Return the [X, Y] coordinate for the center point of the cell that contains the specified text.  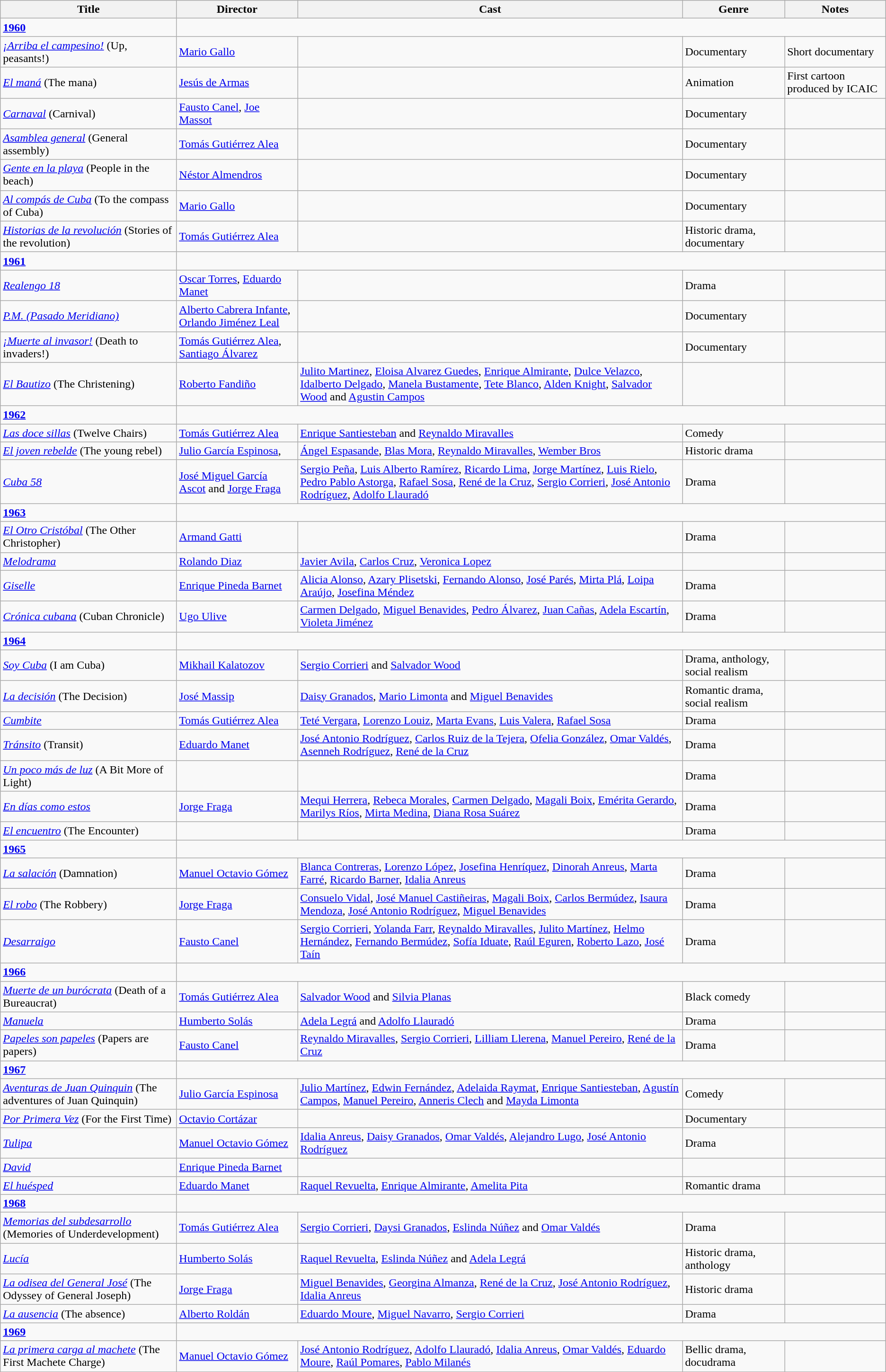
Sergio Corrieri, Daysi Granados, Eslinda Núñez and Omar Valdés [490, 1228]
Blanca Contreras, Lorenzo López, Josefina Henríquez, Dinorah Anreus, Marta Farré, Ricardo Barner, Idalia Anreus [490, 874]
1968 [89, 1204]
Las doce sillas (Twelve Chairs) [89, 433]
Alberto Roldán [237, 1314]
¡Arriba el campesino! (Up, peasants!) [89, 52]
¡Muerte al invasor! (Death to invaders!) [89, 346]
Tránsito (Transit) [89, 745]
Roberto Fandiño [237, 384]
El Otro Cristóbal (The Other Christopher) [89, 537]
Desarraigo [89, 941]
1967 [89, 1070]
Muerte de un burócrata (Death of a Bureaucrat) [89, 997]
José Miguel García Ascot and Jorge Fraga [237, 482]
1960 [89, 27]
Carmen Delgado, Miguel Benavides, Pedro Álvarez, Juan Cañas, Adela Escartín, Violeta Jiménez [490, 616]
El huésped [89, 1186]
Mikhail Kalatozov [237, 665]
Memorias del subdesarrollo (Memories of Underdevelopment) [89, 1228]
Jesús de Armas [237, 82]
P.M. (Pasado Meridiano) [89, 316]
Soy Cuba (I am Cuba) [89, 665]
Javier Avila, Carlos Cruz, Veronica Lopez [490, 561]
El maná (The mana) [89, 82]
Armand Gatti [237, 537]
David [89, 1167]
1962 [89, 415]
1961 [89, 261]
Mequi Herrera, Rebeca Morales, Carmen Delgado, Magali Boix, Emérita Gerardo, Marilys Ríos, Mirta Medina, Diana Rosa Suárez [490, 806]
Gente en la playa (People in the beach) [89, 175]
Romantic drama, social realism [734, 696]
Julio García Espinosa [237, 1094]
La primera carga al machete (The First Machete Charge) [89, 1356]
Carnaval (Carnival) [89, 114]
Enrique Santiesteban and Reynaldo Miravalles [490, 433]
La ausencia (The absence) [89, 1314]
Daisy Granados, Mario Limonta and Miguel Benavides [490, 696]
El Bautizo (The Christening) [89, 384]
Tulipa [89, 1142]
1965 [89, 849]
Idalia Anreus, Daisy Granados, Omar Valdés, Alejandro Lugo, José Antonio Rodríguez [490, 1142]
1966 [89, 972]
Manuela [89, 1021]
First cartoon produced by ICAIC [835, 82]
1964 [89, 641]
Bellic drama, docudrama [734, 1356]
Giselle [89, 586]
Asamblea general (General assembly) [89, 144]
Reynaldo Miravalles, Sergio Corrieri, Lilliam Llerena, Manuel Pereiro, René de la Cruz [490, 1045]
Realengo 18 [89, 285]
Adela Legrá and Adolfo Llauradó [490, 1021]
Drama, anthology, social realism [734, 665]
Historias de la revolución (Stories of the revolution) [89, 237]
Melodrama [89, 561]
Cuba 58 [89, 482]
1969 [89, 1332]
Ángel Espasande, Blas Mora, Reynaldo Miravalles, Wember Bros [490, 451]
1963 [89, 513]
Sergio Corrieri and Salvador Wood [490, 665]
Alberto Cabrera Infante, Orlando Jiménez Leal [237, 316]
Por Primera Vez (For the First Time) [89, 1118]
Julio García Espinosa, [237, 451]
Oscar Torres, Eduardo Manet [237, 285]
Animation [734, 82]
Short documentary [835, 52]
Eduardo Moure, Miguel Navarro, Sergio Corrieri [490, 1314]
En días como estos [89, 806]
Miguel Benavides, Georgina Almanza, René de la Cruz, José Antonio Rodríguez, Idalia Anreus [490, 1289]
Title [89, 9]
Fausto Canel, Joe Massot [237, 114]
Cumbite [89, 720]
José Massip [237, 696]
José Antonio Rodríguez, Adolfo Llauradó, Idalia Anreus, Omar Valdés, Eduardo Moure, Raúl Pomares, Pablo Milanés [490, 1356]
Historic drama, documentary [734, 237]
Black comedy [734, 997]
Tomás Gutiérrez Alea, Santiago Álvarez [237, 346]
José Antonio Rodríguez, Carlos Ruiz de la Tejera, Ofelia González, Omar Valdés, Asenneh Rodríguez, René de la Cruz [490, 745]
Papeles son papeles (Papers are papers) [89, 1045]
Julio Martínez, Edwin Fernández, Adelaida Raymat, Enrique Santiesteban, Agustín Campos, Manuel Pereiro, Anneris Clech and Mayda Limonta [490, 1094]
Teté Vergara, Lorenzo Louiz, Marta Evans, Luis Valera, Rafael Sosa [490, 720]
Un poco más de luz (A Bit More of Light) [89, 775]
La decisión (The Decision) [89, 696]
Lucía [89, 1259]
Cast [490, 9]
Notes [835, 9]
El joven rebelde (The young rebel) [89, 451]
Rolando Diaz [237, 561]
El robo (The Robbery) [89, 904]
Consuelo Vidal, José Manuel Castiñeiras, Magali Boix, Carlos Bermúdez, Isaura Mendoza, José Antonio Rodríguez, Miguel Benavides [490, 904]
Raquel Revuelta, Enrique Almirante, Amelita Pita [490, 1186]
Al compás de Cuba (To the compass of Cuba) [89, 205]
La salación (Damnation) [89, 874]
Crónica cubana (Cuban Chronicle) [89, 616]
Ugo Ulive [237, 616]
Salvador Wood and Silvia Planas [490, 997]
Director [237, 9]
Genre [734, 9]
Néstor Almendros [237, 175]
Romantic drama [734, 1186]
Historic drama, anthology [734, 1259]
El encuentro (The Encounter) [89, 831]
Alicia Alonso, Azary Plisetski, Fernando Alonso, José Parés, Mirta Plá, Loipa Araújo, Josefina Méndez [490, 586]
Raquel Revuelta, Eslinda Núñez and Adela Legrá [490, 1259]
Aventuras de Juan Quinquin (The adventures of Juan Quinquin) [89, 1094]
Octavio Cortázar [237, 1118]
La odisea del General José (The Odyssey of General Joseph) [89, 1289]
